Locate the cell with the specified text and output its [x, y] center coordinate. 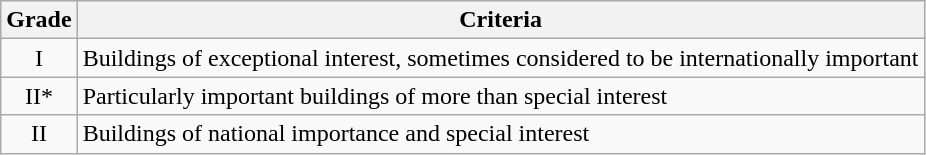
Criteria [500, 20]
Buildings of exceptional interest, sometimes considered to be internationally important [500, 58]
Buildings of national importance and special interest [500, 134]
I [39, 58]
Particularly important buildings of more than special interest [500, 96]
II* [39, 96]
II [39, 134]
Grade [39, 20]
